Locate the cell with the specified text and output its [X, Y] center coordinate. 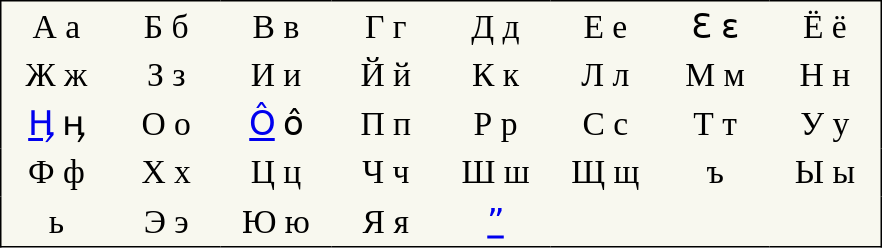
Ч ч [386, 172]
Ш ш [496, 172]
Х х [166, 172]
О̂ о̂ [276, 124]
У у [826, 124]
Ӊ ӊ [56, 124]
Ю ю [276, 221]
В в [276, 26]
Ё ё [826, 26]
Я я [386, 221]
Е е [605, 26]
Л л [605, 75]
Ц ц [276, 172]
Э э [166, 221]
Н н [826, 75]
Б б [166, 26]
Т т [715, 124]
Г г [386, 26]
Р р [496, 124]
Д д [496, 26]
А а [56, 26]
Ж ж [56, 75]
Ԑ ԑ [715, 26]
Ы ы [826, 172]
ь [56, 221]
К к [496, 75]
М м [715, 75]
С с [605, 124]
П п [386, 124]
Щ щ [605, 172]
ъ [715, 172]
О о [166, 124]
З з [166, 75]
ˮ [496, 221]
Й й [386, 75]
И и [276, 75]
Ф ф [56, 172]
